Locate the cell with the specified text and output its (X, Y) center coordinate. 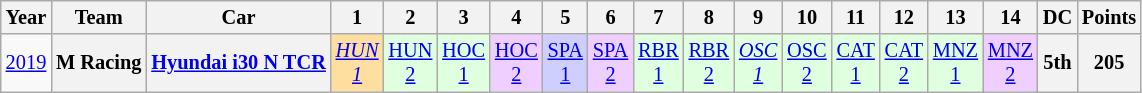
8 (709, 17)
205 (1109, 63)
Team (98, 17)
6 (610, 17)
13 (956, 17)
MNZ1 (956, 63)
HUN2 (410, 63)
7 (658, 17)
4 (516, 17)
Year (26, 17)
11 (856, 17)
OSC1 (758, 63)
2 (410, 17)
MNZ2 (1010, 63)
SPA1 (566, 63)
DC (1058, 17)
Car (238, 17)
CAT1 (856, 63)
CAT2 (904, 63)
HOC2 (516, 63)
M Racing (98, 63)
14 (1010, 17)
RBR2 (709, 63)
2019 (26, 63)
3 (464, 17)
1 (358, 17)
5th (1058, 63)
Points (1109, 17)
HOC1 (464, 63)
Hyundai i30 N TCR (238, 63)
HUN1 (358, 63)
RBR1 (658, 63)
10 (806, 17)
12 (904, 17)
OSC2 (806, 63)
9 (758, 17)
SPA2 (610, 63)
5 (566, 17)
